Output the (x, y) coordinate of the center of the cell containing the given text.  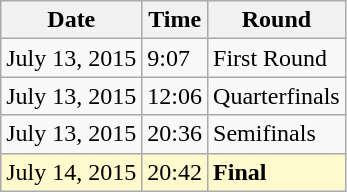
Round (277, 20)
20:42 (175, 172)
20:36 (175, 134)
12:06 (175, 96)
Time (175, 20)
Final (277, 172)
First Round (277, 58)
July 14, 2015 (72, 172)
9:07 (175, 58)
Semifinals (277, 134)
Date (72, 20)
Quarterfinals (277, 96)
